Capture the cell that displays the provided text and extract its (X, Y) central coordinate. 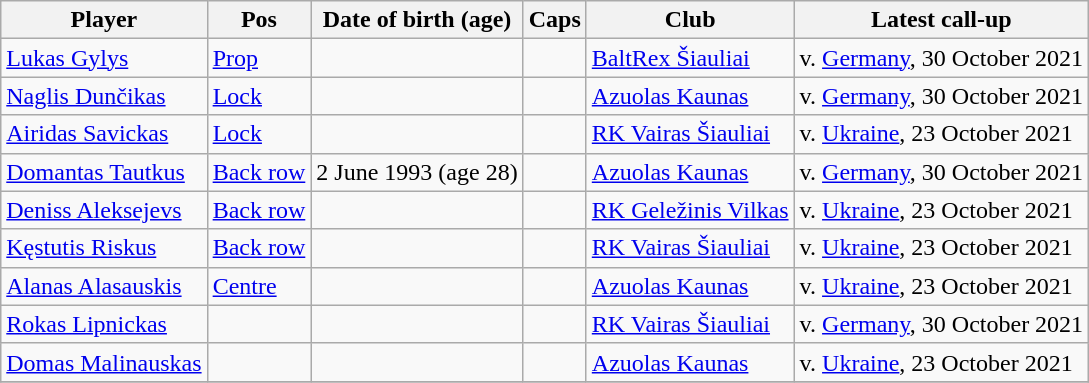
Latest call-up (942, 20)
2 June 1993 (age 28) (417, 172)
Club (690, 20)
Deniss Aleksejevs (104, 210)
Domantas Tautkus (104, 172)
Naglis Dunčikas (104, 96)
Domas Malinauskas (104, 362)
RK Geležinis Vilkas (690, 210)
Rokas Lipnickas (104, 324)
Caps (554, 20)
Lukas Gylys (104, 58)
BaltRex Šiauliai (690, 58)
Alanas Alasauskis (104, 286)
Player (104, 20)
Prop (259, 58)
Airidas Savickas (104, 134)
Centre (259, 286)
Pos (259, 20)
Date of birth (age) (417, 20)
Kęstutis Riskus (104, 248)
